Capture the cell that displays the provided text and extract its [X, Y] central coordinate. 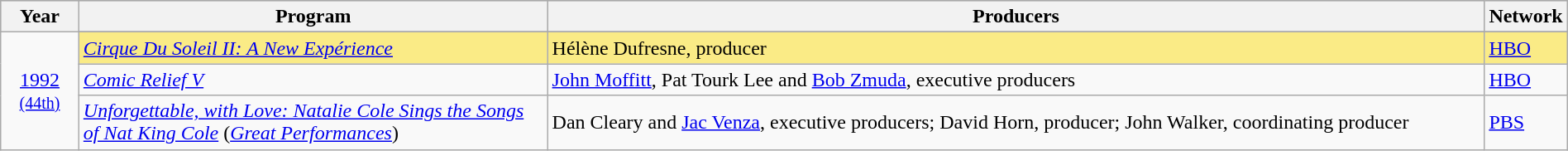
Year [40, 17]
John Moffitt, Pat Tourk Lee and Bob Zmuda, executive producers [1016, 80]
Producers [1016, 17]
Cirque Du Soleil II: A New Expérience [313, 48]
Unforgettable, with Love: Natalie Cole Sings the Songs of Nat King Cole (Great Performances) [313, 123]
PBS [1526, 123]
Comic Relief V [313, 80]
Hélène Dufresne, producer [1016, 48]
1992(44th) [40, 91]
Network [1526, 17]
Program [313, 17]
Dan Cleary and Jac Venza, executive producers; David Horn, producer; John Walker, coordinating producer [1016, 123]
